Scan for the cell matching the given text and deliver its (x, y) coordinate at center. 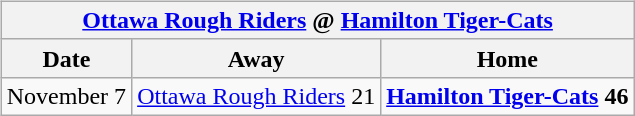
Hamilton Tiger-Cats 46 (508, 96)
Ottawa Rough Riders @ Hamilton Tiger-Cats (318, 20)
Away (256, 58)
Date (66, 58)
Ottawa Rough Riders 21 (256, 96)
November 7 (66, 96)
Home (508, 58)
